Provide the [X, Y] coordinate of the cell's center where the given text is located.  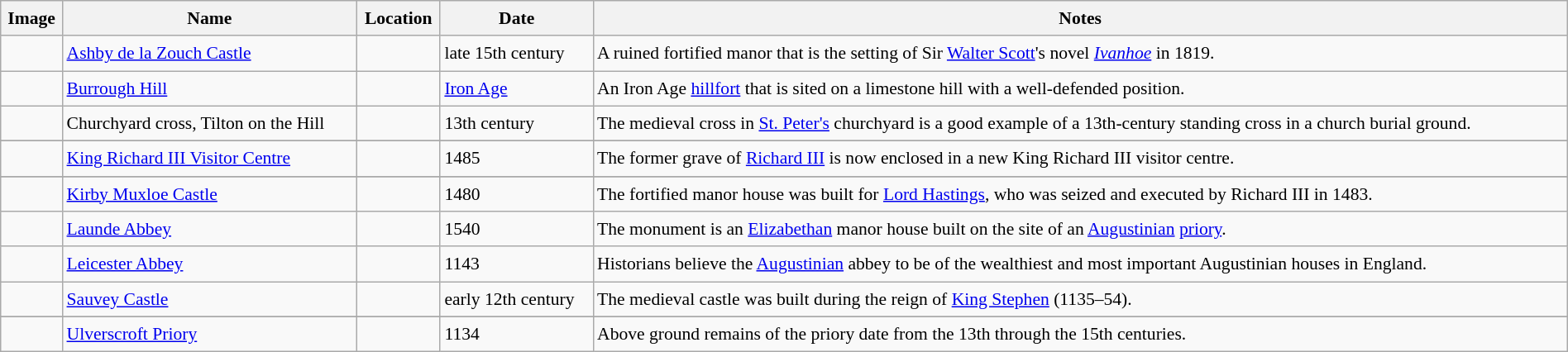
An Iron Age hillfort that is sited on a limestone hill with a well-defended position. [1080, 89]
Leicester Abbey [209, 264]
Name [209, 18]
1485 [516, 159]
Location [399, 18]
early 12th century [516, 299]
Sauvey Castle [209, 299]
13th century [516, 124]
Image [31, 18]
Churchyard cross, Tilton on the Hill [209, 124]
1143 [516, 264]
A ruined fortified manor that is the setting of Sir Walter Scott's novel Ivanhoe in 1819. [1080, 55]
Iron Age [516, 89]
King Richard III Visitor Centre [209, 159]
Ashby de la Zouch Castle [209, 55]
The monument is an Elizabethan manor house built on the site of an Augustinian priory. [1080, 230]
late 15th century [516, 55]
1480 [516, 195]
Date [516, 18]
The fortified manor house was built for Lord Hastings, who was seized and executed by Richard III in 1483. [1080, 195]
Launde Abbey [209, 230]
Kirby Muxloe Castle [209, 195]
Burrough Hill [209, 89]
The former grave of Richard III is now enclosed in a new King Richard III visitor centre. [1080, 159]
Notes [1080, 18]
1540 [516, 230]
The medieval cross in St. Peter's churchyard is a good example of a 13th-century standing cross in a church burial ground. [1080, 124]
Historians believe the Augustinian abbey to be of the wealthiest and most important Augustinian houses in England. [1080, 264]
The medieval castle was built during the reign of King Stephen (1135–54). [1080, 299]
